Detect which cell encompasses the target text, then output its (x, y) center coordinate. 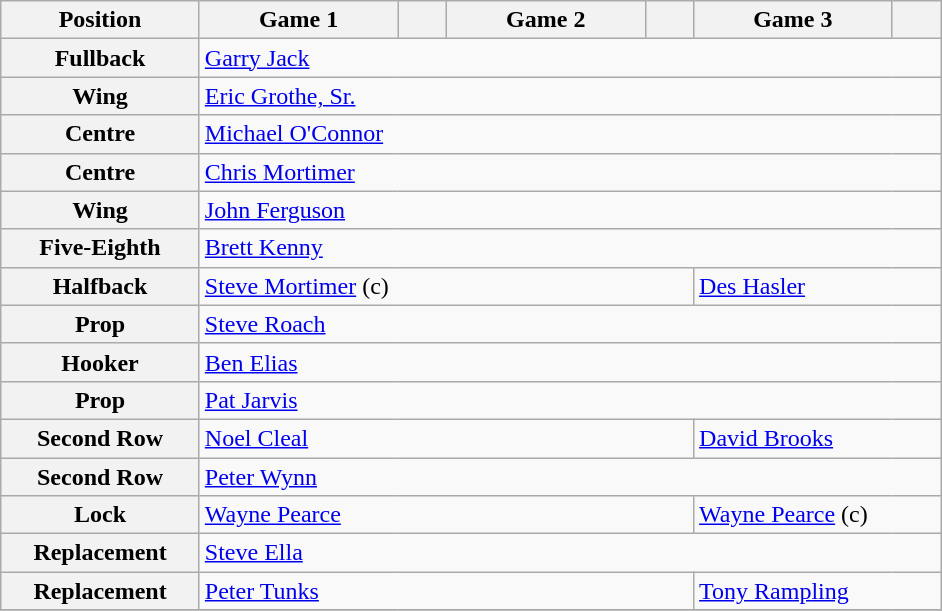
John Ferguson (570, 210)
Chris Mortimer (570, 172)
Brett Kenny (570, 248)
Five-Eighth (100, 248)
David Brooks (818, 438)
Fullback (100, 58)
Eric Grothe, Sr. (570, 96)
Tony Rampling (818, 591)
Steve Ella (570, 553)
Pat Jarvis (570, 400)
Peter Tunks (446, 591)
Lock (100, 515)
Ben Elias (570, 362)
Position (100, 20)
Wayne Pearce (c) (818, 515)
Game 1 (298, 20)
Garry Jack (570, 58)
Des Hasler (818, 286)
Peter Wynn (570, 477)
Game 2 (546, 20)
Game 3 (794, 20)
Hooker (100, 362)
Steve Roach (570, 324)
Noel Cleal (446, 438)
Halfback (100, 286)
Steve Mortimer (c) (446, 286)
Michael O'Connor (570, 134)
Wayne Pearce (446, 515)
